Find where the given text appears and provide that cell's center as (x, y) coordinate. 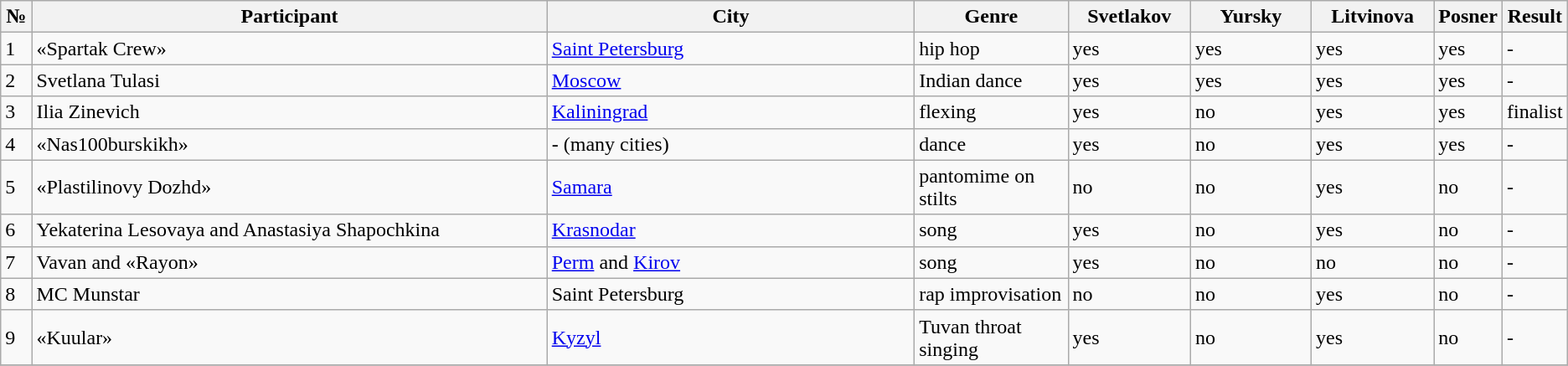
flexing (992, 112)
7 (17, 262)
Posner (1468, 17)
6 (17, 230)
Result (1534, 17)
hip hop (992, 49)
Yekaterina Lesovaya and Anastasiya Shapochkina (290, 230)
1 (17, 49)
Tuvan throat singing (992, 337)
Krasnodar (730, 230)
pantomime on stilts (992, 188)
«Spartak Crew» (290, 49)
«Plastilinovy Dozhd» (290, 188)
Svetlakov (1129, 17)
finalist (1534, 112)
dance (992, 144)
№ (17, 17)
- (many cities) (730, 144)
Samara (730, 188)
4 (17, 144)
Svetlana Tulasi (290, 80)
City (730, 17)
Kyzyl (730, 337)
Genre (992, 17)
Indian dance (992, 80)
Moscow (730, 80)
Yursky (1251, 17)
MC Munstar (290, 294)
8 (17, 294)
Participant (290, 17)
Litvinova (1372, 17)
Ilia Zinevich (290, 112)
Perm and Kirov (730, 262)
Kaliningrad (730, 112)
rap improvisation (992, 294)
Vavan and «Rayon» (290, 262)
2 (17, 80)
«Nas100burskikh» (290, 144)
5 (17, 188)
3 (17, 112)
«Kuular» (290, 337)
9 (17, 337)
